From the cell containing the given text, extract its center point as [X, Y] coordinate. 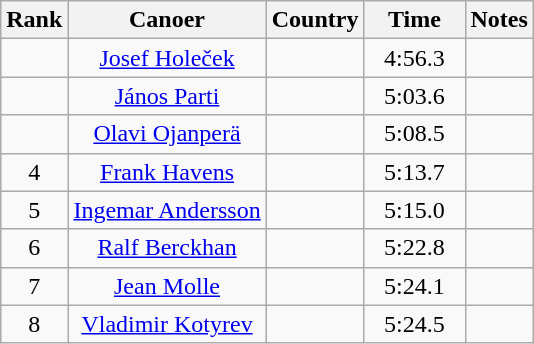
Country [315, 20]
Jean Molle [167, 286]
János Parti [167, 96]
4:56.3 [414, 58]
Ingemar Andersson [167, 210]
Vladimir Kotyrev [167, 324]
8 [34, 324]
4 [34, 172]
Olavi Ojanperä [167, 134]
Ralf Berckhan [167, 248]
5:08.5 [414, 134]
Time [414, 20]
5:24.5 [414, 324]
Josef Holeček [167, 58]
Notes [499, 20]
7 [34, 286]
5 [34, 210]
5:13.7 [414, 172]
Rank [34, 20]
5:15.0 [414, 210]
5:22.8 [414, 248]
Canoer [167, 20]
5:24.1 [414, 286]
Frank Havens [167, 172]
6 [34, 248]
5:03.6 [414, 96]
